Scan for the cell matching the given text and deliver its (x, y) coordinate at center. 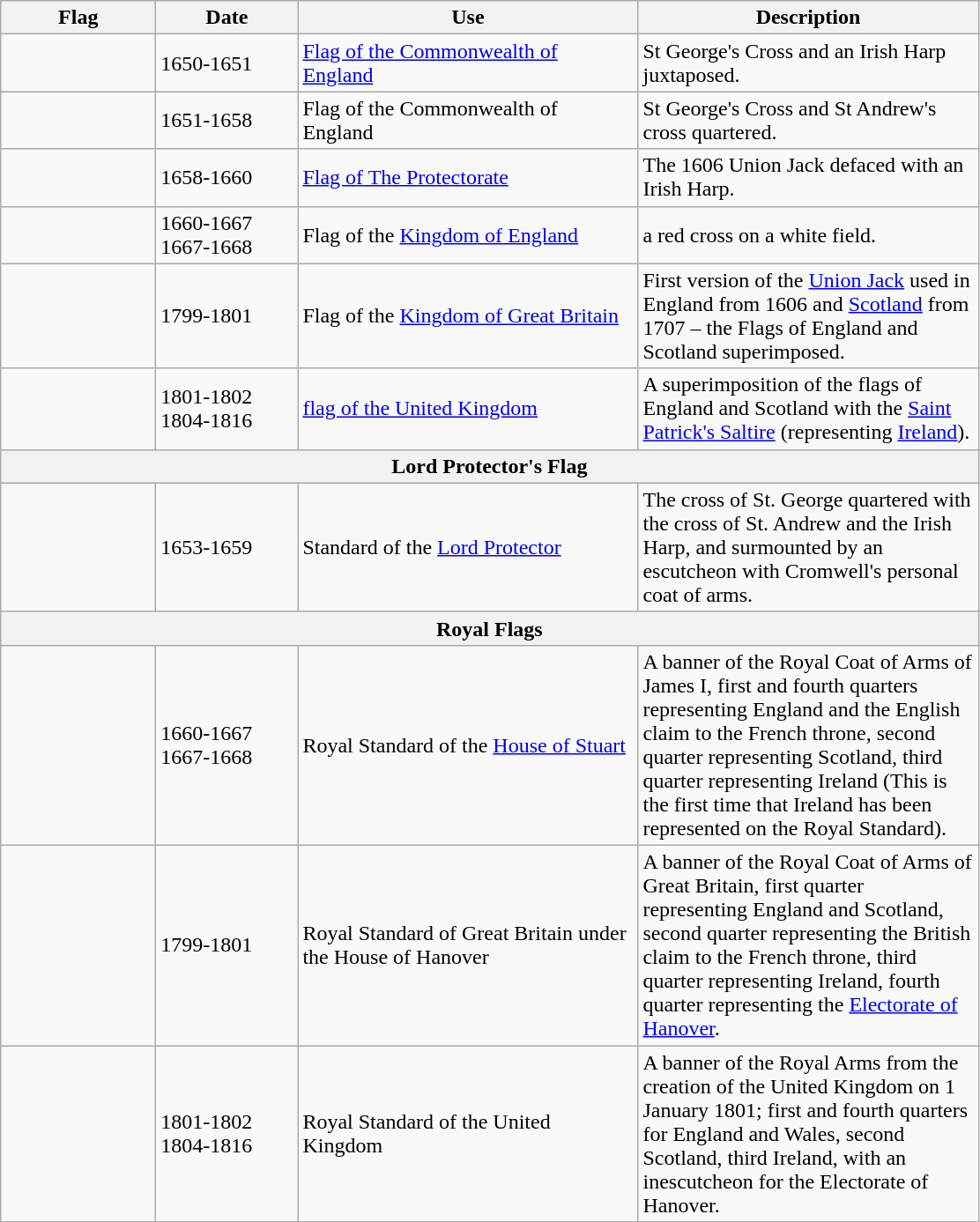
1650-1651 (227, 63)
Date (227, 18)
Flag of the Kingdom of Great Britain (468, 315)
1658-1660 (227, 178)
Flag of The Protectorate (468, 178)
St George's Cross and St Andrew's cross quartered. (808, 120)
Royal Standard of the United Kingdom (468, 1133)
Description (808, 18)
Royal Standard of the House of Stuart (468, 745)
Lord Protector's Flag (490, 466)
Royal Standard of Great Britain under the House of Hanover (468, 944)
Standard of the Lord Protector (468, 547)
Use (468, 18)
Flag of the Kingdom of England (468, 234)
First version of the Union Jack used in England from 1606 and Scotland from 1707 – the Flags of England and Scotland superimposed. (808, 315)
flag of the United Kingdom (468, 409)
A superimposition of the flags of England and Scotland with the Saint Patrick's Saltire (representing Ireland). (808, 409)
1651-1658 (227, 120)
Flag (78, 18)
St George's Cross and an Irish Harp juxtaposed. (808, 63)
Royal Flags (490, 628)
a red cross on a white field. (808, 234)
1653-1659 (227, 547)
The 1606 Union Jack defaced with an Irish Harp. (808, 178)
